From the cell containing the given text, extract its center point as (x, y) coordinate. 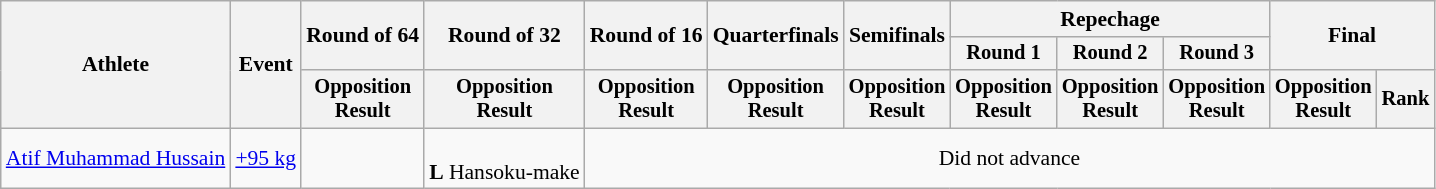
Round of 32 (504, 36)
Event (266, 64)
Final (1352, 36)
Round of 16 (646, 36)
Repechage (1110, 19)
Round 3 (1216, 54)
Semifinals (898, 36)
Athlete (116, 64)
L Hansoku-make (504, 158)
Did not advance (1010, 158)
Round 1 (1004, 54)
Round 2 (1110, 54)
Round of 64 (362, 36)
Rank (1406, 99)
Quarterfinals (776, 36)
+95 kg (266, 158)
Atif Muhammad Hussain (116, 158)
